Extract the (x, y) coordinate from the center of the cell holding the provided text.  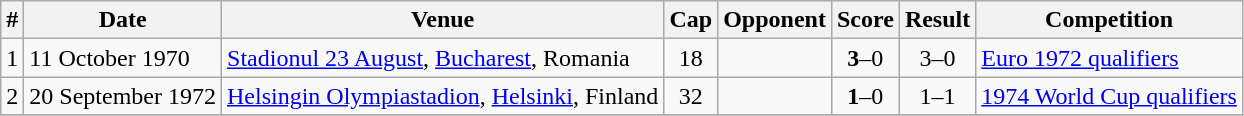
1 (12, 58)
32 (691, 96)
Opponent (775, 20)
Competition (1110, 20)
1974 World Cup qualifiers (1110, 96)
# (12, 20)
Cap (691, 20)
Date (123, 20)
2 (12, 96)
Euro 1972 qualifiers (1110, 58)
20 September 1972 (123, 96)
1–0 (865, 96)
Result (937, 20)
Helsingin Olympiastadion, Helsinki, Finland (443, 96)
1–1 (937, 96)
18 (691, 58)
Score (865, 20)
Venue (443, 20)
Stadionul 23 August, Bucharest, Romania (443, 58)
11 October 1970 (123, 58)
